Scan for the cell matching the given text and deliver its (x, y) coordinate at center. 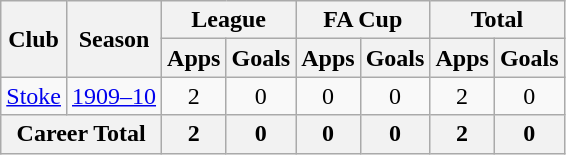
1909–10 (114, 96)
Career Total (82, 134)
Season (114, 39)
Stoke (34, 96)
FA Cup (363, 20)
Total (497, 20)
League (229, 20)
Club (34, 39)
